Locate the cell with the specified text and output its [X, Y] center coordinate. 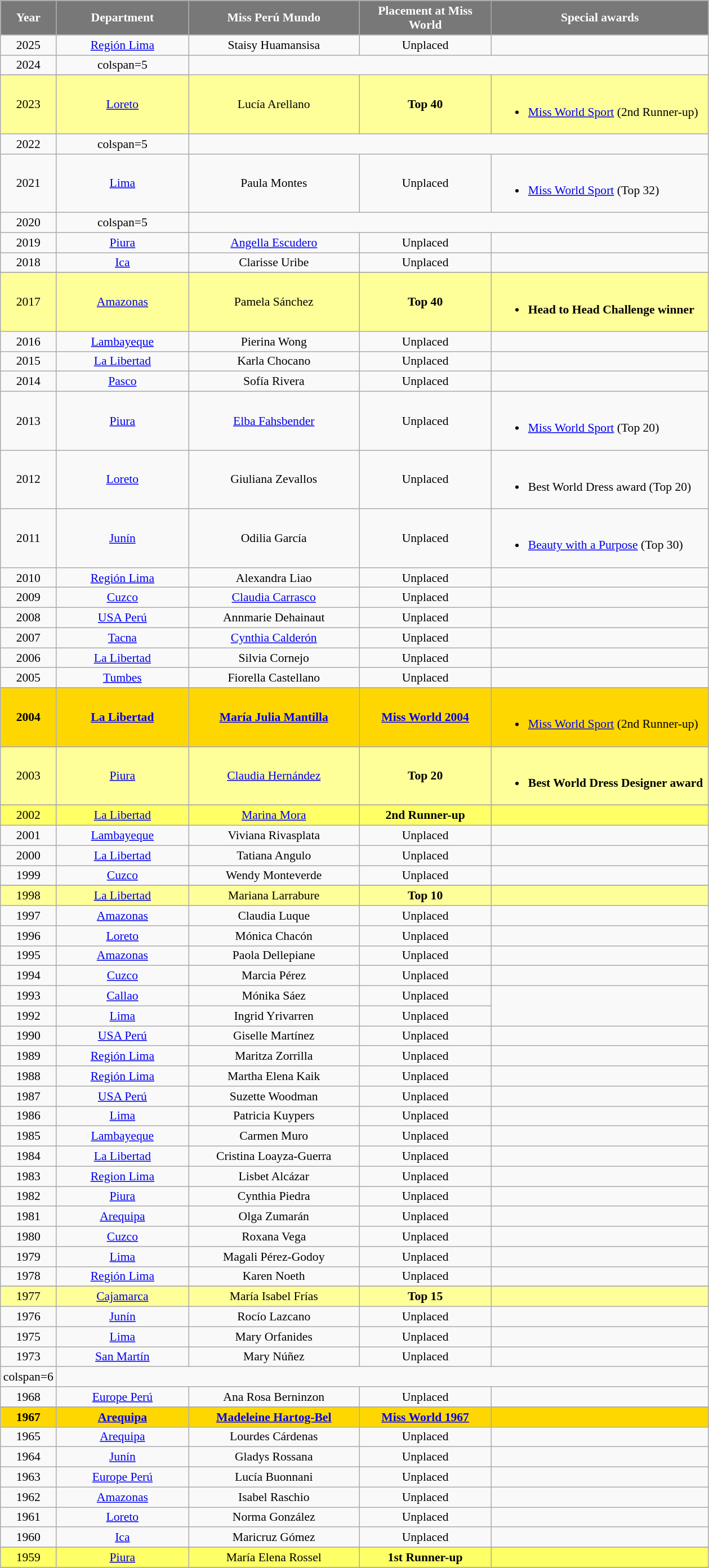
1983 [28, 1176]
1982 [28, 1197]
1975 [28, 1337]
Madeleine Hartog-Bel [274, 1417]
1979 [28, 1257]
Mariana Larrabure [274, 896]
Mónica Chacón [274, 936]
2017 [28, 302]
1964 [28, 1457]
Tumbes [123, 678]
2nd Runner-up [426, 816]
Clarisse Uribe [274, 263]
Wendy Monteverde [274, 876]
1986 [28, 1116]
Karla Chocano [274, 362]
1968 [28, 1397]
2005 [28, 678]
Miss Perú Mundo [274, 18]
1989 [28, 1056]
2019 [28, 243]
Ingrid Yrivarren [274, 1016]
2008 [28, 618]
Top 10 [426, 896]
Karen Noeth [274, 1276]
Department [123, 18]
1962 [28, 1497]
1981 [28, 1217]
2025 [28, 45]
1973 [28, 1357]
Pierina Wong [274, 342]
Viviana Rivasplata [274, 836]
2020 [28, 223]
2015 [28, 362]
Miss World 1967 [426, 1417]
1976 [28, 1317]
2023 [28, 105]
Region Lima [123, 1176]
Lucía Arellano [274, 105]
1960 [28, 1538]
2013 [28, 421]
2010 [28, 578]
Mary Núñez [274, 1357]
Martha Elena Kaik [274, 1076]
1965 [28, 1437]
Miss World Sport (Top 32) [600, 183]
Beauty with a Purpose (Top 30) [600, 538]
Placement at Miss World [426, 18]
1996 [28, 936]
Suzette Woodman [274, 1096]
Fiorella Castellano [274, 678]
Silvia Cornejo [274, 658]
Olga Zumarán [274, 1217]
Rocío Lazcano [274, 1317]
Giuliana Zevallos [274, 480]
2018 [28, 263]
Annmarie Dehainaut [274, 618]
2011 [28, 538]
2021 [28, 183]
Lucía Buonnani [274, 1477]
Claudia Hernández [274, 776]
Head to Head Challenge winner [600, 302]
María Julia Mantilla [274, 717]
1963 [28, 1477]
1959 [28, 1557]
1967 [28, 1417]
María Elena Rossel [274, 1557]
Pasco [123, 382]
Giselle Martínez [274, 1036]
María Isabel Frías [274, 1297]
Tatiana Angulo [274, 855]
Maritza Zorrilla [274, 1056]
1999 [28, 876]
Maricruz Gómez [274, 1538]
Lisbet Alcázar [274, 1176]
Roxana Vega [274, 1237]
1977 [28, 1297]
Cynthia Piedra [274, 1197]
Angella Escudero [274, 243]
2012 [28, 480]
San Martín [123, 1357]
Isabel Raschio [274, 1497]
Claudia Luque [274, 916]
Best World Dress Designer award [600, 776]
Tacna [123, 638]
Marcia Pérez [274, 976]
Miss World Sport (Top 20) [600, 421]
1994 [28, 976]
1978 [28, 1276]
2009 [28, 598]
1961 [28, 1517]
Patricia Kuypers [274, 1116]
Year [28, 18]
1993 [28, 996]
Callao [123, 996]
Top 15 [426, 1297]
Top 20 [426, 776]
1998 [28, 896]
2002 [28, 816]
Odilia García [274, 538]
Ana Rosa Berninzon [274, 1397]
2014 [28, 382]
Staisy Huamansisa [274, 45]
Marina Mora [274, 816]
Lourdes Cárdenas [274, 1437]
Alexandra Liao [274, 578]
1st Runner-up [426, 1557]
1988 [28, 1076]
Norma González [274, 1517]
1995 [28, 956]
Claudia Carrasco [274, 598]
Special awards [600, 18]
Pamela Sánchez [274, 302]
Best World Dress award (Top 20) [600, 480]
2001 [28, 836]
Mónika Sáez [274, 996]
Paula Montes [274, 183]
1990 [28, 1036]
1987 [28, 1096]
Paola Dellepiane [274, 956]
Cristina Loayza-Guerra [274, 1157]
1980 [28, 1237]
Magali Pérez-Godoy [274, 1257]
2000 [28, 855]
2004 [28, 717]
2003 [28, 776]
colspan=6 [28, 1377]
2022 [28, 144]
1992 [28, 1016]
Sofía Rivera [274, 382]
Elba Fahsbender [274, 421]
Gladys Rossana [274, 1457]
2007 [28, 638]
Cynthia Calderón [274, 638]
2006 [28, 658]
2024 [28, 65]
Cajamarca [123, 1297]
2016 [28, 342]
1997 [28, 916]
Carmen Muro [274, 1136]
Miss World 2004 [426, 717]
1985 [28, 1136]
Mary Orfanides [274, 1337]
1984 [28, 1157]
